Determine the (x, y) coordinate at the center of the cell enclosing the given text.  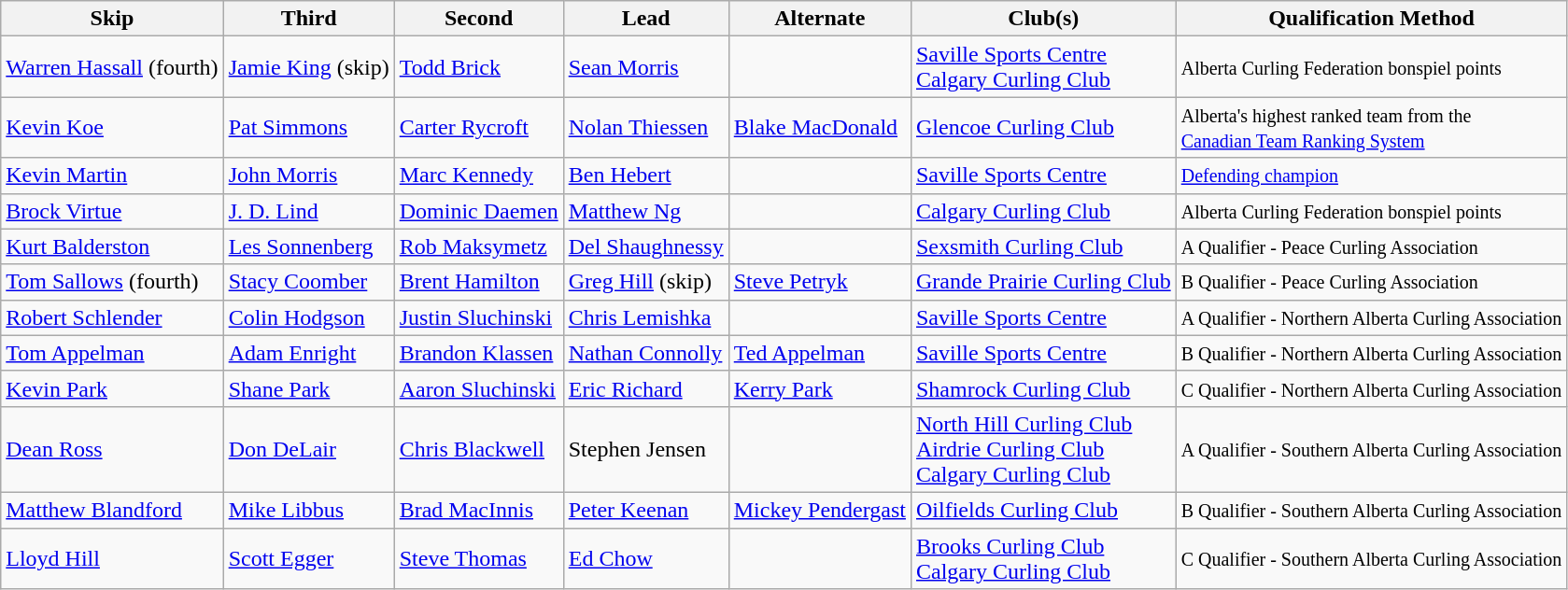
Brent Hamilton (478, 282)
Marc Kennedy (478, 176)
Second (478, 19)
Alberta's highest ranked team from the Canadian Team Ranking System (1371, 127)
Matthew Blandford (112, 510)
Tom Appelman (112, 353)
Kurt Balderston (112, 246)
Brad MacInnis (478, 510)
Peter Keenan (646, 510)
C Qualifier - Northern Alberta Curling Association (1371, 388)
Dean Ross (112, 449)
Chris Lemishka (646, 317)
Brooks Curling Club Calgary Curling Club (1043, 558)
Nathan Connolly (646, 353)
Scott Egger (308, 558)
Brandon Klassen (478, 353)
Qualification Method (1371, 19)
Kevin Martin (112, 176)
John Morris (308, 176)
Kerry Park (820, 388)
Nolan Thiessen (646, 127)
Oilfields Curling Club (1043, 510)
Steve Thomas (478, 558)
A Qualifier - Peace Curling Association (1371, 246)
A Qualifier - Southern Alberta Curling Association (1371, 449)
Don DeLair (308, 449)
Grande Prairie Curling Club (1043, 282)
Alternate (820, 19)
Carter Rycroft (478, 127)
Mike Libbus (308, 510)
Lloyd Hill (112, 558)
B Qualifier - Peace Curling Association (1371, 282)
Aaron Sluchinski (478, 388)
Dominic Daemen (478, 211)
C Qualifier - Southern Alberta Curling Association (1371, 558)
Warren Hassall (fourth) (112, 67)
Colin Hodgson (308, 317)
Sean Morris (646, 67)
Shane Park (308, 388)
Justin Sluchinski (478, 317)
Defending champion (1371, 176)
Matthew Ng (646, 211)
Calgary Curling Club (1043, 211)
Jamie King (skip) (308, 67)
J. D. Lind (308, 211)
Blake MacDonald (820, 127)
Ted Appelman (820, 353)
Kevin Koe (112, 127)
Stacy Coomber (308, 282)
Glencoe Curling Club (1043, 127)
Third (308, 19)
Mickey Pendergast (820, 510)
Lead (646, 19)
Steve Petryk (820, 282)
Stephen Jensen (646, 449)
Greg Hill (skip) (646, 282)
Saville Sports Centre Calgary Curling Club (1043, 67)
Todd Brick (478, 67)
Del Shaughnessy (646, 246)
B Qualifier - Northern Alberta Curling Association (1371, 353)
Ben Hebert (646, 176)
Eric Richard (646, 388)
North Hill Curling Club Airdrie Curling Club Calgary Curling Club (1043, 449)
Pat Simmons (308, 127)
Skip (112, 19)
B Qualifier - Southern Alberta Curling Association (1371, 510)
Sexsmith Curling Club (1043, 246)
Rob Maksymetz (478, 246)
Robert Schlender (112, 317)
Ed Chow (646, 558)
A Qualifier - Northern Alberta Curling Association (1371, 317)
Kevin Park (112, 388)
Brock Virtue (112, 211)
Chris Blackwell (478, 449)
Shamrock Curling Club (1043, 388)
Adam Enright (308, 353)
Club(s) (1043, 19)
Tom Sallows (fourth) (112, 282)
Les Sonnenberg (308, 246)
